Provide the [x, y] coordinate of the cell's center where the given text is located.  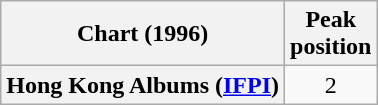
2 [331, 85]
Hong Kong Albums (IFPI) [143, 85]
Chart (1996) [143, 34]
Peakposition [331, 34]
